Find where the given text appears and provide that cell's center as [x, y] coordinate. 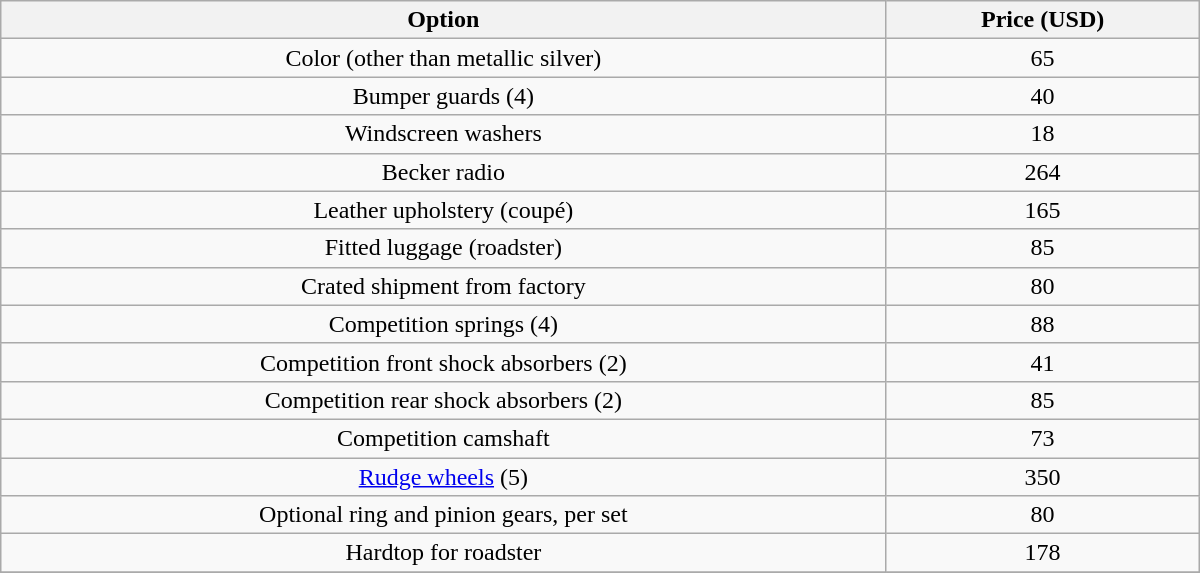
Color (other than metallic silver) [444, 58]
Rudge wheels (5) [444, 477]
Bumper guards (4) [444, 96]
Optional ring and pinion gears, per set [444, 515]
40 [1042, 96]
Competition rear shock absorbers (2) [444, 400]
Competition front shock absorbers (2) [444, 362]
165 [1042, 210]
Hardtop for roadster [444, 553]
Windscreen washers [444, 134]
Price (USD) [1042, 20]
Competition camshaft [444, 438]
350 [1042, 477]
Crated shipment from factory [444, 286]
Competition springs (4) [444, 324]
Becker radio [444, 172]
65 [1042, 58]
Leather upholstery (coupé) [444, 210]
41 [1042, 362]
Option [444, 20]
18 [1042, 134]
73 [1042, 438]
Fitted luggage (roadster) [444, 248]
88 [1042, 324]
264 [1042, 172]
178 [1042, 553]
